Find where the given text appears and provide that cell's center as [X, Y] coordinate. 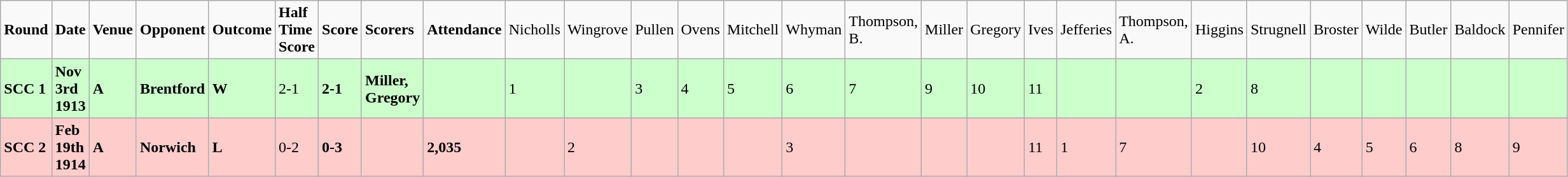
Butler [1429, 30]
Nicholls [534, 30]
Wilde [1384, 30]
SCC 1 [26, 88]
Wingrove [598, 30]
Baldock [1480, 30]
Whyman [814, 30]
Thompson, A. [1154, 30]
Pennifer [1538, 30]
Half Time Score [297, 30]
Mitchell [753, 30]
2,035 [464, 147]
W [242, 88]
Thompson, B. [884, 30]
Ovens [700, 30]
Ives [1041, 30]
Score [340, 30]
Higgins [1219, 30]
Miller [944, 30]
Feb 19th 1914 [70, 147]
Round [26, 30]
0-3 [340, 147]
Attendance [464, 30]
0-2 [297, 147]
Nov 3rd 1913 [70, 88]
Strugnell [1279, 30]
Gregory [996, 30]
L [242, 147]
SCC 2 [26, 147]
Pullen [655, 30]
Jefferies [1086, 30]
Venue [113, 30]
Scorers [392, 30]
Brentford [172, 88]
Norwich [172, 147]
Outcome [242, 30]
Broster [1336, 30]
Opponent [172, 30]
Date [70, 30]
Miller, Gregory [392, 88]
